Identify which cell holds the provided text, then report its (x, y) central coordinate. 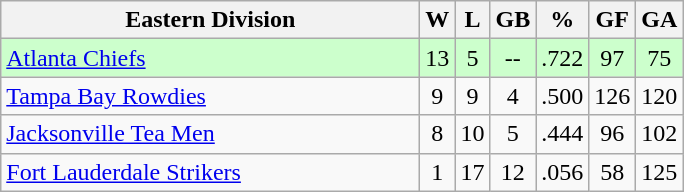
8 (438, 134)
13 (438, 58)
Fort Lauderdale Strikers (210, 172)
102 (660, 134)
12 (513, 172)
L (472, 20)
96 (612, 134)
120 (660, 96)
126 (612, 96)
-- (513, 58)
125 (660, 172)
GA (660, 20)
Eastern Division (210, 20)
.444 (562, 134)
Tampa Bay Rowdies (210, 96)
Jacksonville Tea Men (210, 134)
GB (513, 20)
58 (612, 172)
% (562, 20)
Atlanta Chiefs (210, 58)
97 (612, 58)
GF (612, 20)
.056 (562, 172)
1 (438, 172)
75 (660, 58)
W (438, 20)
4 (513, 96)
10 (472, 134)
17 (472, 172)
.500 (562, 96)
.722 (562, 58)
